Search for the cell housing the specified text and yield its (x, y) center coordinate. 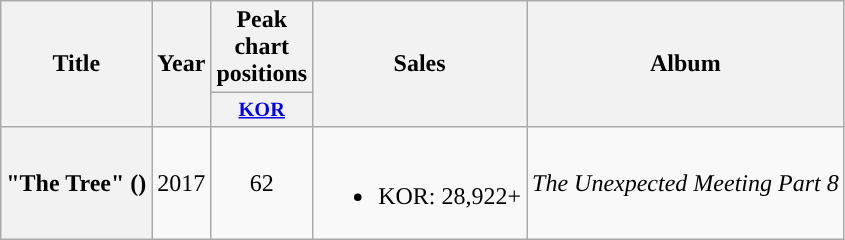
Title (76, 64)
KOR (262, 110)
Album (686, 64)
Year (182, 64)
2017 (182, 182)
KOR: 28,922+ (420, 182)
The Unexpected Meeting Part 8 (686, 182)
62 (262, 182)
Sales (420, 64)
Peak chart positions (262, 47)
"The Tree" () (76, 182)
